Provide the (X, Y) coordinate of the cell's center where the given text is located.  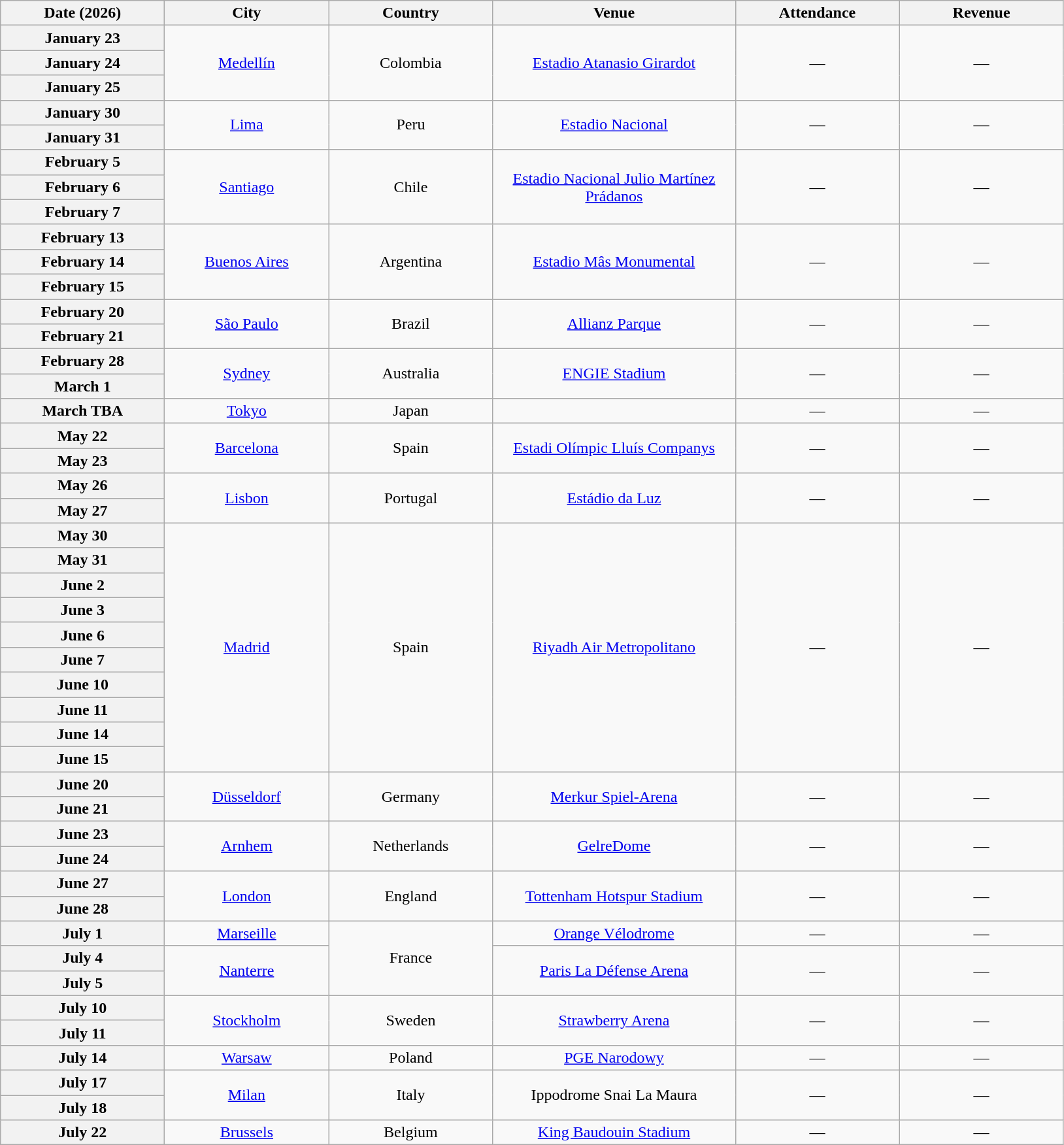
May 27 (82, 510)
Argentina (410, 261)
France (410, 958)
City (247, 13)
June 28 (82, 908)
Merkur Spiel-Arena (614, 797)
Ippodrome Snai La Maura (614, 1095)
Brussels (247, 1133)
Stockholm (247, 1020)
England (410, 896)
Buenos Aires (247, 261)
June 7 (82, 659)
Estadi Olímpic Lluís Companys (614, 448)
June 23 (82, 834)
July 1 (82, 933)
Tottenham Hotspur Stadium (614, 896)
Santiago (247, 187)
Nanterre (247, 971)
Belgium (410, 1133)
January 25 (82, 88)
January 23 (82, 38)
June 11 (82, 709)
June 6 (82, 635)
Sweden (410, 1020)
Australia (410, 374)
Attendance (817, 13)
Marseille (247, 933)
July 4 (82, 958)
Tokyo (247, 411)
Colombia (410, 63)
May 30 (82, 535)
February 20 (82, 312)
Medellín (247, 63)
Netherlands (410, 846)
May 31 (82, 560)
July 18 (82, 1108)
Warsaw (247, 1057)
Lima (247, 125)
Orange Vélodrome (614, 933)
February 13 (82, 237)
Strawberry Arena (614, 1020)
London (247, 896)
June 3 (82, 610)
Riyadh Air Metropolitano (614, 647)
Arnhem (247, 846)
King Baudouin Stadium (614, 1133)
March 1 (82, 386)
June 20 (82, 784)
January 24 (82, 63)
Date (2026) (82, 13)
June 15 (82, 759)
Estadio Atanasio Girardot (614, 63)
São Paulo (247, 324)
Sydney (247, 374)
Brazil (410, 324)
February 6 (82, 187)
PGE Narodowy (614, 1057)
May 26 (82, 486)
June 10 (82, 684)
February 15 (82, 286)
July 10 (82, 1008)
July 11 (82, 1033)
Germany (410, 797)
Chile (410, 187)
June 21 (82, 809)
July 14 (82, 1057)
February 28 (82, 361)
May 23 (82, 461)
February 21 (82, 337)
Estadio Mâs Monumental (614, 261)
Poland (410, 1057)
Allianz Parque (614, 324)
Estadio Nacional (614, 125)
ENGIE Stadium (614, 374)
Paris La Défense Arena (614, 971)
Düsseldorf (247, 797)
February 14 (82, 261)
February 7 (82, 212)
Lisbon (247, 498)
June 2 (82, 585)
Peru (410, 125)
January 30 (82, 112)
Barcelona (247, 448)
June 24 (82, 859)
May 22 (82, 436)
Italy (410, 1095)
July 17 (82, 1082)
June 27 (82, 884)
January 31 (82, 137)
February 5 (82, 162)
March TBA (82, 411)
June 14 (82, 735)
Revenue (982, 13)
GelreDome (614, 846)
Portugal (410, 498)
Madrid (247, 647)
July 5 (82, 983)
Country (410, 13)
Japan (410, 411)
Estadio Nacional Julio Martínez Prádanos (614, 187)
Estádio da Luz (614, 498)
Milan (247, 1095)
Venue (614, 13)
July 22 (82, 1133)
